Determine the (X, Y) coordinate at the center of the cell enclosing the given text.  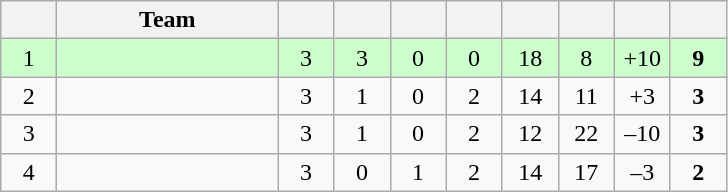
Team (168, 20)
4 (29, 172)
8 (586, 58)
22 (586, 134)
11 (586, 96)
18 (530, 58)
–10 (642, 134)
17 (586, 172)
+10 (642, 58)
9 (698, 58)
+3 (642, 96)
–3 (642, 172)
12 (530, 134)
